Scan for the cell matching the given text and deliver its [x, y] coordinate at center. 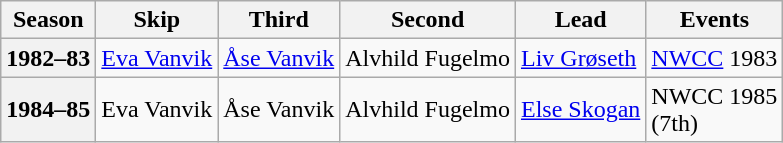
1982–83 [48, 58]
NWCC 1983 [714, 58]
Skip [157, 20]
1984–85 [48, 110]
Second [428, 20]
Else Skogan [580, 110]
NWCC 1985 (7th) [714, 110]
Third [279, 20]
Lead [580, 20]
Season [48, 20]
Events [714, 20]
Liv Grøseth [580, 58]
